Scan for the cell matching the given text and deliver its [X, Y] coordinate at center. 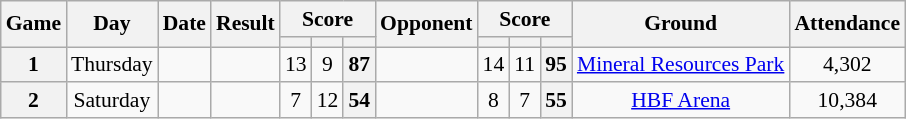
Attendance [847, 24]
Saturday [112, 101]
Thursday [112, 65]
Game [34, 24]
14 [494, 65]
13 [296, 65]
12 [328, 101]
Result [246, 24]
Mineral Resources Park [681, 65]
95 [556, 65]
2 [34, 101]
4,302 [847, 65]
HBF Arena [681, 101]
54 [359, 101]
55 [556, 101]
Date [184, 24]
87 [359, 65]
Opponent [426, 24]
Day [112, 24]
11 [524, 65]
10,384 [847, 101]
9 [328, 65]
Ground [681, 24]
8 [494, 101]
1 [34, 65]
